Return (x, y) of the center of cell containing provided text 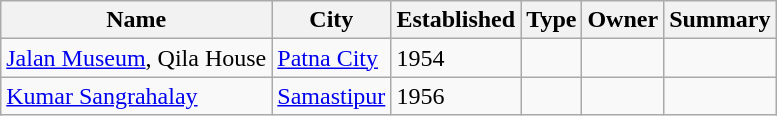
Kumar Sangrahalay (136, 96)
Summary (720, 20)
City (332, 20)
Patna City (332, 58)
1954 (456, 58)
Name (136, 20)
Owner (623, 20)
Type (552, 20)
Established (456, 20)
Jalan Museum, Qila House (136, 58)
1956 (456, 96)
Samastipur (332, 96)
